Return the (X, Y) coordinate for the center point of the cell that contains the specified text.  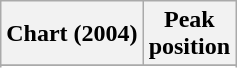
Chart (2004) (72, 34)
Peakposition (189, 34)
